From the cell containing the given text, extract its center point as [x, y] coordinate. 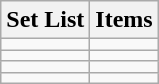
Set List [46, 20]
Items [124, 20]
